Scan for the cell matching the given text and deliver its [X, Y] coordinate at center. 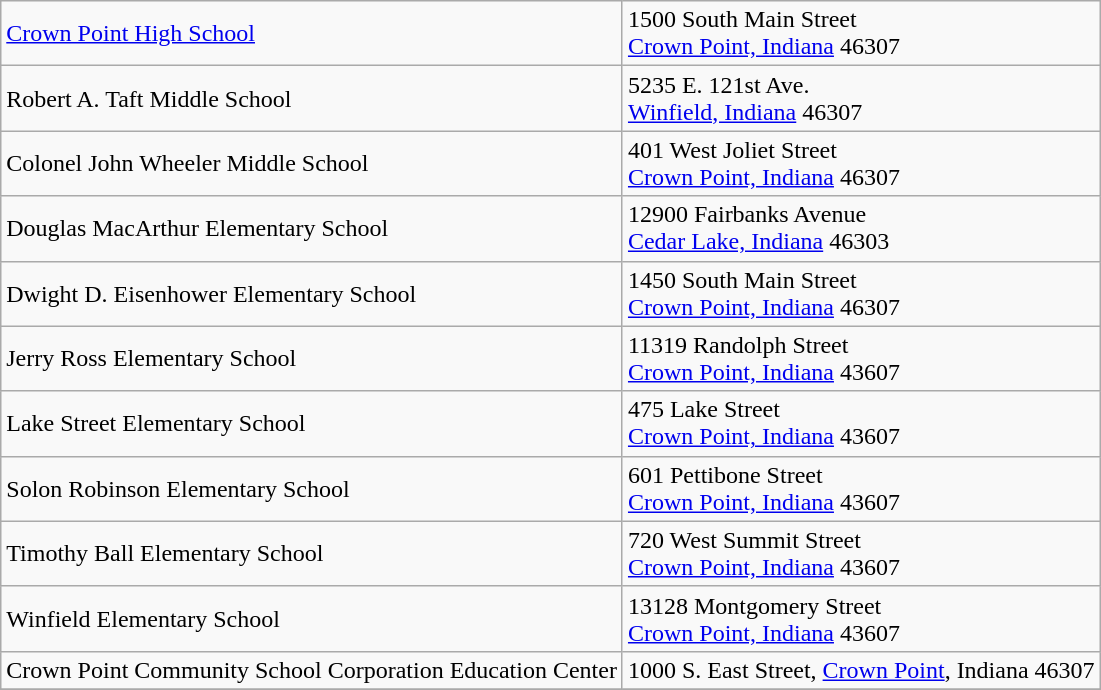
13128 Montgomery Street Crown Point, Indiana 43607 [861, 618]
601 Pettibone Street Crown Point, Indiana 43607 [861, 488]
5235 E. 121st Ave. Winfield, Indiana 46307 [861, 98]
1450 South Main Street Crown Point, Indiana 46307 [861, 294]
Colonel John Wheeler Middle School [312, 164]
1500 South Main Street Crown Point, Indiana 46307 [861, 34]
12900 Fairbanks Avenue Cedar Lake, Indiana 46303 [861, 228]
401 West Joliet Street Crown Point, Indiana 46307 [861, 164]
475 Lake Street Crown Point, Indiana 43607 [861, 424]
Dwight D. Eisenhower Elementary School [312, 294]
Crown Point High School [312, 34]
Timothy Ball Elementary School [312, 554]
Solon Robinson Elementary School [312, 488]
Jerry Ross Elementary School [312, 358]
Lake Street Elementary School [312, 424]
11319 Randolph Street Crown Point, Indiana 43607 [861, 358]
Douglas MacArthur Elementary School [312, 228]
Robert A. Taft Middle School [312, 98]
1000 S. East Street, Crown Point, Indiana 46307 [861, 670]
Winfield Elementary School [312, 618]
Crown Point Community School Corporation Education Center [312, 670]
720 West Summit Street Crown Point, Indiana 43607 [861, 554]
